Provide the (x, y) coordinate of the cell's center where the given text is located.  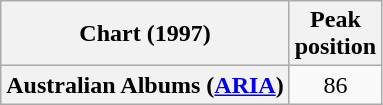
Chart (1997) (145, 34)
86 (335, 85)
Australian Albums (ARIA) (145, 85)
Peakposition (335, 34)
